Search for the cell housing the specified text and yield its (X, Y) center coordinate. 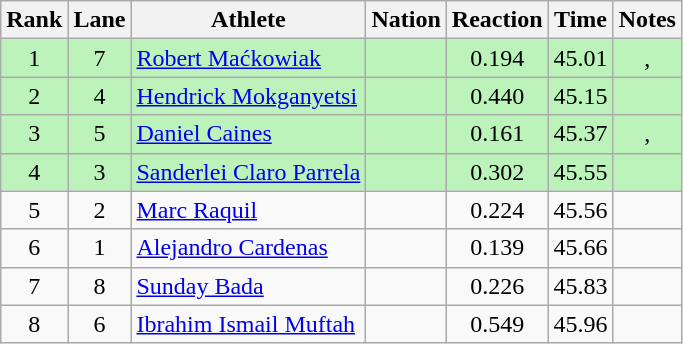
0.302 (497, 172)
Nation (406, 20)
45.96 (580, 324)
45.83 (580, 286)
45.01 (580, 58)
Rank (34, 20)
Sanderlei Claro Parrela (248, 172)
Robert Maćkowiak (248, 58)
Marc Raquil (248, 210)
45.37 (580, 134)
45.15 (580, 96)
0.440 (497, 96)
0.139 (497, 248)
Athlete (248, 20)
Lane (100, 20)
Time (580, 20)
Alejandro Cardenas (248, 248)
Sunday Bada (248, 286)
0.194 (497, 58)
0.549 (497, 324)
Daniel Caines (248, 134)
0.224 (497, 210)
0.226 (497, 286)
45.56 (580, 210)
0.161 (497, 134)
45.66 (580, 248)
Reaction (497, 20)
Notes (647, 20)
Ibrahim Ismail Muftah (248, 324)
45.55 (580, 172)
Hendrick Mokganyetsi (248, 96)
